Detect which cell encompasses the target text, then output its (X, Y) center coordinate. 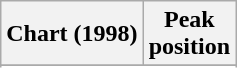
Peakposition (189, 34)
Chart (1998) (72, 34)
